Return (x, y) of the center of cell containing provided text 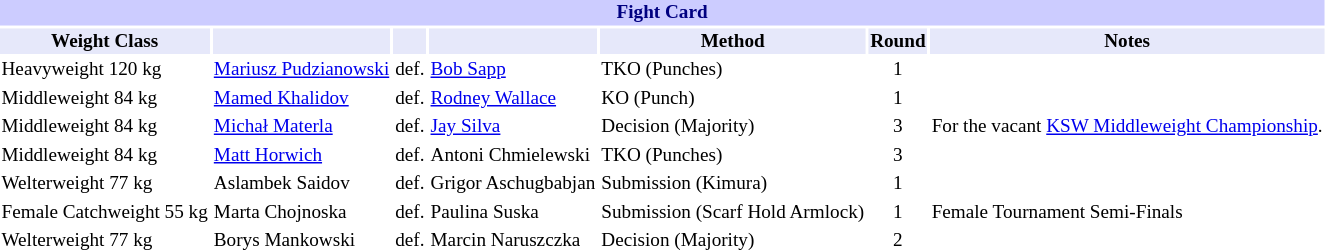
Jay Silva (513, 127)
Michał Materla (301, 127)
For the vacant KSW Middleweight Championship. (1127, 127)
Notes (1127, 41)
Fight Card (662, 13)
Mariusz Pudzianowski (301, 70)
Grigor Aschugbabjan (513, 184)
Method (733, 41)
Bob Sapp (513, 70)
Heavyweight 120 kg (104, 70)
Submission (Scarf Hold Armlock) (733, 213)
Submission (Kimura) (733, 184)
Round (898, 41)
Aslambek Saidov (301, 184)
Antoni Chmielewski (513, 155)
Paulina Suska (513, 213)
Female Tournament Semi-Finals (1127, 213)
Female Catchweight 55 kg (104, 213)
Marta Chojnoska (301, 213)
KO (Punch) (733, 99)
Rodney Wallace (513, 99)
Welterweight 77 kg (104, 184)
Mamed Khalidov (301, 99)
Decision (Majority) (733, 127)
Weight Class (104, 41)
Matt Horwich (301, 155)
